Extract the [x, y] coordinate from the center of the cell holding the provided text.  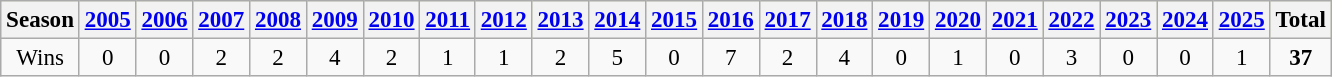
2013 [560, 20]
Wins [40, 58]
2016 [730, 20]
2023 [1128, 20]
2015 [674, 20]
3 [1072, 58]
7 [730, 58]
2025 [1242, 20]
2019 [902, 20]
2017 [788, 20]
2020 [958, 20]
37 [1300, 58]
2008 [278, 20]
2007 [222, 20]
Season [40, 20]
5 [618, 58]
2014 [618, 20]
2005 [108, 20]
2024 [1186, 20]
2006 [164, 20]
Total [1300, 20]
2022 [1072, 20]
2010 [392, 20]
2011 [448, 20]
2009 [334, 20]
2012 [504, 20]
2018 [844, 20]
2021 [1014, 20]
